Determine the [X, Y] coordinate at the center of the cell enclosing the given text.  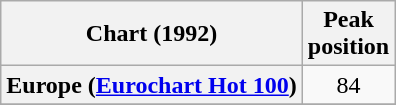
84 [348, 85]
Peakposition [348, 34]
Chart (1992) [152, 34]
Europe (Eurochart Hot 100) [152, 85]
